Detect which cell encompasses the target text, then output its [x, y] center coordinate. 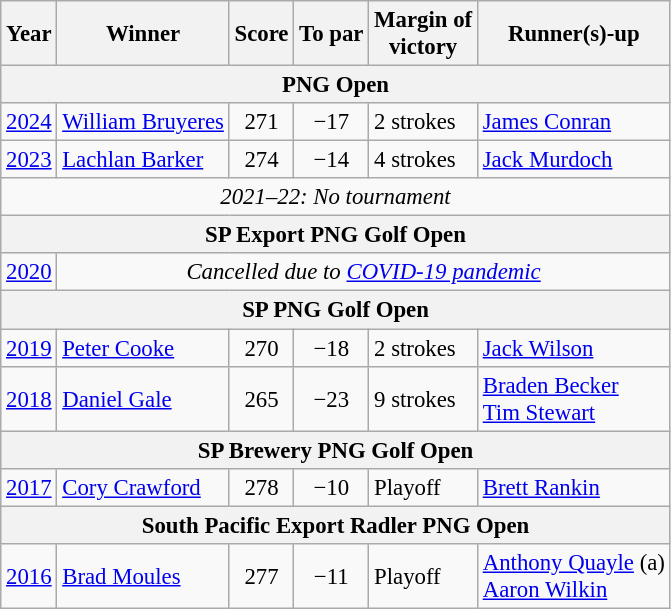
PNG Open [336, 85]
SP PNG Golf Open [336, 310]
265 [262, 398]
Cancelled due to COVID-19 pandemic [364, 273]
Year [29, 34]
−17 [332, 122]
Brad Moules [143, 576]
South Pacific Export Radler PNG Open [336, 525]
2024 [29, 122]
Peter Cooke [143, 348]
SP Export PNG Golf Open [336, 235]
Lachlan Barker [143, 160]
Jack Murdoch [574, 160]
Margin ofvictory [424, 34]
2017 [29, 487]
2019 [29, 348]
4 strokes [424, 160]
SP Brewery PNG Golf Open [336, 450]
2021–22: No tournament [336, 197]
James Conran [574, 122]
Jack Wilson [574, 348]
William Bruyeres [143, 122]
Runner(s)-up [574, 34]
Anthony Quayle (a) Aaron Wilkin [574, 576]
−10 [332, 487]
2020 [29, 273]
Daniel Gale [143, 398]
−11 [332, 576]
−23 [332, 398]
274 [262, 160]
271 [262, 122]
−14 [332, 160]
−18 [332, 348]
2023 [29, 160]
278 [262, 487]
Cory Crawford [143, 487]
2016 [29, 576]
270 [262, 348]
Score [262, 34]
9 strokes [424, 398]
Brett Rankin [574, 487]
277 [262, 576]
To par [332, 34]
2018 [29, 398]
Winner [143, 34]
Braden Becker Tim Stewart [574, 398]
